Determine the [x, y] coordinate at the center of the cell enclosing the given text.  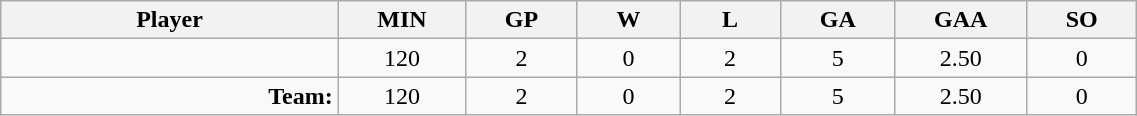
Team: [170, 96]
GP [522, 20]
GA [838, 20]
MIN [402, 20]
L [730, 20]
SO [1081, 20]
GAA [961, 20]
Player [170, 20]
W [628, 20]
